Search for the cell housing the specified text and yield its (x, y) center coordinate. 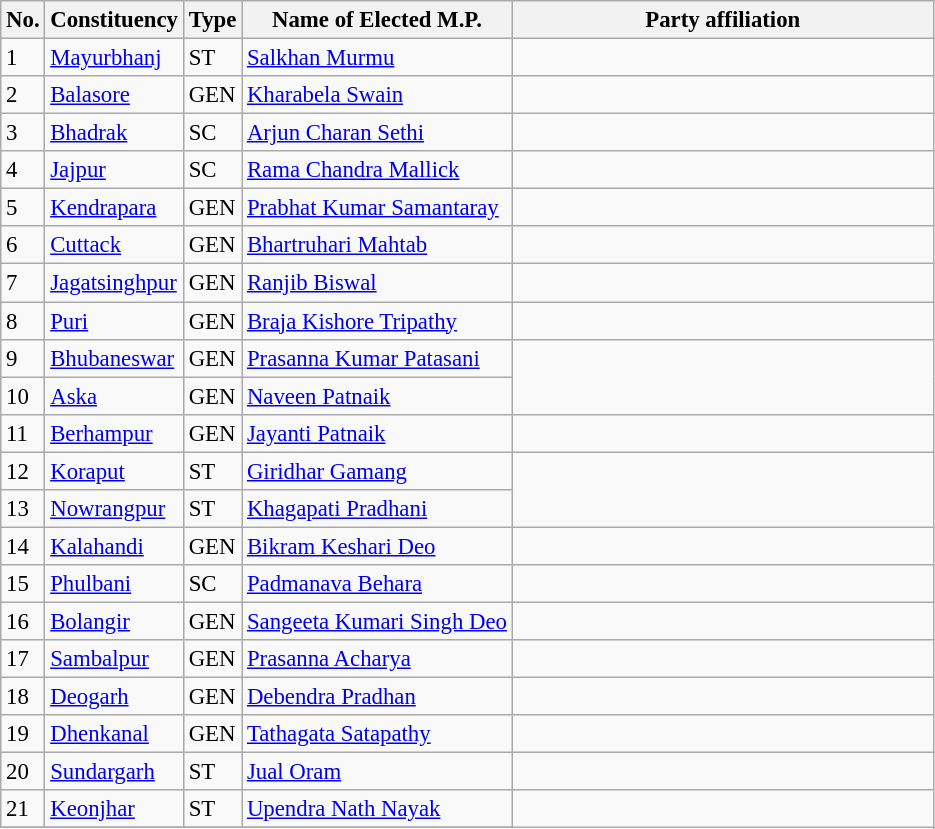
21 (23, 809)
Tathagata Satapathy (378, 734)
Sangeeta Kumari Singh Deo (378, 621)
Berhampur (114, 433)
Deogarh (114, 697)
Cuttack (114, 245)
Jajpur (114, 170)
13 (23, 509)
8 (23, 321)
Prasanna Kumar Patasani (378, 358)
Type (212, 20)
Jayanti Patnaik (378, 433)
15 (23, 584)
Mayurbhanj (114, 58)
5 (23, 208)
Prabhat Kumar Samantaray (378, 208)
10 (23, 396)
Nowrangpur (114, 509)
4 (23, 170)
Kendrapara (114, 208)
Bhubaneswar (114, 358)
Jagatsinghpur (114, 283)
Upendra Nath Nayak (378, 809)
Debendra Pradhan (378, 697)
9 (23, 358)
Bikram Keshari Deo (378, 546)
Khagapati Pradhani (378, 509)
18 (23, 697)
Puri (114, 321)
11 (23, 433)
Kalahandi (114, 546)
Giridhar Gamang (378, 471)
12 (23, 471)
1 (23, 58)
Name of Elected M.P. (378, 20)
Bhadrak (114, 133)
14 (23, 546)
Rama Chandra Mallick (378, 170)
Ranjib Biswal (378, 283)
Sundargarh (114, 772)
17 (23, 659)
7 (23, 283)
Sambalpur (114, 659)
3 (23, 133)
6 (23, 245)
Party affiliation (722, 20)
Aska (114, 396)
Salkhan Murmu (378, 58)
Naveen Patnaik (378, 396)
20 (23, 772)
16 (23, 621)
Braja Kishore Tripathy (378, 321)
Kharabela Swain (378, 95)
19 (23, 734)
Keonjhar (114, 809)
Balasore (114, 95)
Padmanava Behara (378, 584)
Koraput (114, 471)
Prasanna Acharya (378, 659)
Dhenkanal (114, 734)
Jual Oram (378, 772)
Bolangir (114, 621)
Bhartruhari Mahtab (378, 245)
Constituency (114, 20)
2 (23, 95)
No. (23, 20)
Phulbani (114, 584)
Arjun Charan Sethi (378, 133)
